Find where the given text appears and provide that cell's center as [X, Y] coordinate. 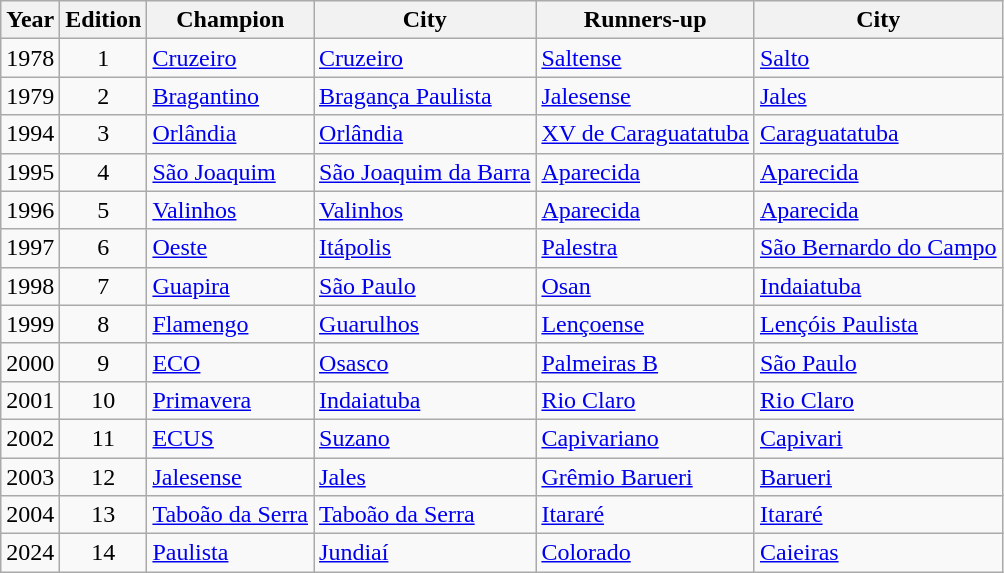
Lençóis Paulista [878, 324]
Edition [104, 20]
Caieiras [878, 553]
8 [104, 324]
3 [104, 134]
1999 [30, 324]
1998 [30, 286]
1979 [30, 96]
5 [104, 210]
Bragantino [230, 96]
11 [104, 438]
São Bernardo do Campo [878, 248]
ECO [230, 362]
Palestra [646, 248]
2003 [30, 477]
Osasco [425, 362]
Saltense [646, 58]
Itápolis [425, 248]
2002 [30, 438]
Flamengo [230, 324]
6 [104, 248]
Barueri [878, 477]
1995 [30, 172]
Champion [230, 20]
4 [104, 172]
Osan [646, 286]
7 [104, 286]
Year [30, 20]
São Joaquim da Barra [425, 172]
Capivariano [646, 438]
Jundiaí [425, 553]
Grêmio Barueri [646, 477]
2001 [30, 400]
Primavera [230, 400]
Guapira [230, 286]
Oeste [230, 248]
1996 [30, 210]
13 [104, 515]
XV de Caraguatatuba [646, 134]
Colorado [646, 553]
Salto [878, 58]
10 [104, 400]
12 [104, 477]
1997 [30, 248]
9 [104, 362]
ECUS [230, 438]
Runners-up [646, 20]
Guarulhos [425, 324]
1 [104, 58]
Capivari [878, 438]
Palmeiras B [646, 362]
2004 [30, 515]
Paulista [230, 553]
São Joaquim [230, 172]
2024 [30, 553]
2000 [30, 362]
14 [104, 553]
Suzano [425, 438]
1978 [30, 58]
Lençoense [646, 324]
Bragança Paulista [425, 96]
Caraguatatuba [878, 134]
2 [104, 96]
1994 [30, 134]
